Extract the (x, y) coordinate from the center of the cell holding the provided text.  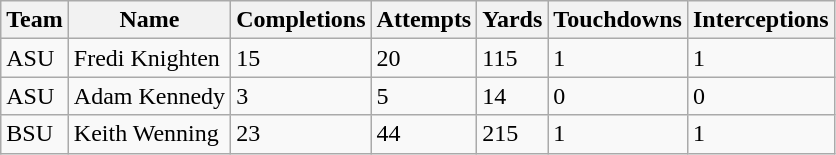
15 (301, 58)
Completions (301, 20)
Touchdowns (618, 20)
Keith Wenning (149, 134)
Team (35, 20)
44 (424, 134)
5 (424, 96)
BSU (35, 134)
14 (512, 96)
23 (301, 134)
215 (512, 134)
Fredi Knighten (149, 58)
20 (424, 58)
Yards (512, 20)
115 (512, 58)
3 (301, 96)
Adam Kennedy (149, 96)
Name (149, 20)
Interceptions (760, 20)
Attempts (424, 20)
